Determine the [X, Y] coordinate at the center of the cell enclosing the given text.  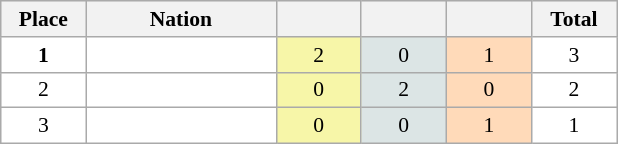
Place [44, 19]
Nation [181, 19]
Total [574, 19]
